Locate the cell with the specified text and output its (x, y) center coordinate. 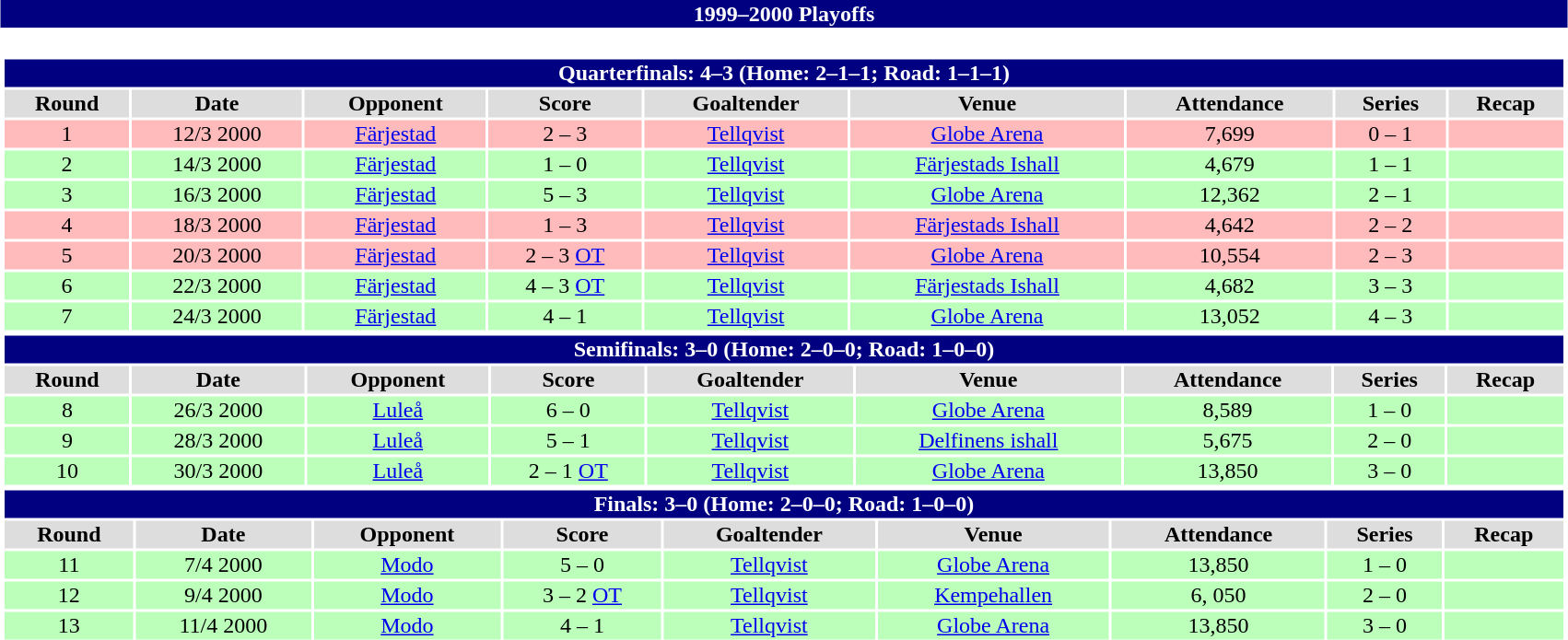
28/3 2000 (218, 441)
5,675 (1227, 441)
4,679 (1230, 165)
18/3 2000 (217, 226)
5 – 1 (568, 441)
30/3 2000 (218, 471)
Semifinals: 3–0 (Home: 2–0–0; Road: 1–0–0) (783, 349)
22/3 2000 (217, 286)
26/3 2000 (218, 410)
3 – 2 OT (582, 596)
9 (66, 441)
6 – 0 (568, 410)
7 (66, 316)
4 – 3 OT (566, 286)
12/3 2000 (217, 134)
11/4 2000 (223, 625)
13 (68, 625)
1 – 1 (1391, 165)
4 – 3 (1391, 316)
Delfinens ishall (989, 441)
7,699 (1230, 134)
16/3 2000 (217, 194)
10,554 (1230, 255)
3 (66, 194)
10 (66, 471)
14/3 2000 (217, 165)
4,642 (1230, 226)
1999–2000 Playoffs (784, 14)
1 (66, 134)
9/4 2000 (223, 596)
4 (66, 226)
6, 050 (1218, 596)
12 (68, 596)
Finals: 3–0 (Home: 2–0–0; Road: 1–0–0) (783, 504)
2 (66, 165)
0 – 1 (1391, 134)
1 – 3 (566, 226)
20/3 2000 (217, 255)
Kempehallen (993, 596)
4,682 (1230, 286)
3 – 3 (1391, 286)
2 – 1 (1391, 194)
5 – 0 (582, 564)
5 – 3 (566, 194)
2 – 1 OT (568, 471)
8,589 (1227, 410)
7/4 2000 (223, 564)
8 (66, 410)
11 (68, 564)
13,052 (1230, 316)
24/3 2000 (217, 316)
2 – 2 (1391, 226)
5 (66, 255)
12,362 (1230, 194)
6 (66, 286)
2 – 3 OT (566, 255)
Quarterfinals: 4–3 (Home: 2–1–1; Road: 1–1–1) (783, 73)
